Extract the (X, Y) coordinate from the center of the cell holding the provided text.  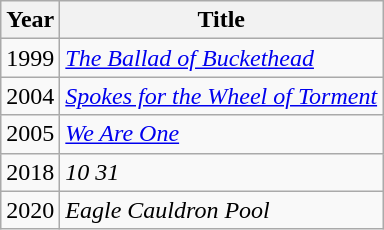
Title (222, 20)
1999 (30, 58)
10 31 (222, 172)
2020 (30, 210)
Spokes for the Wheel of Torment (222, 96)
2004 (30, 96)
2005 (30, 134)
Year (30, 20)
Eagle Cauldron Pool (222, 210)
2018 (30, 172)
The Ballad of Buckethead (222, 58)
We Are One (222, 134)
